Scan for the cell matching the given text and deliver its [X, Y] coordinate at center. 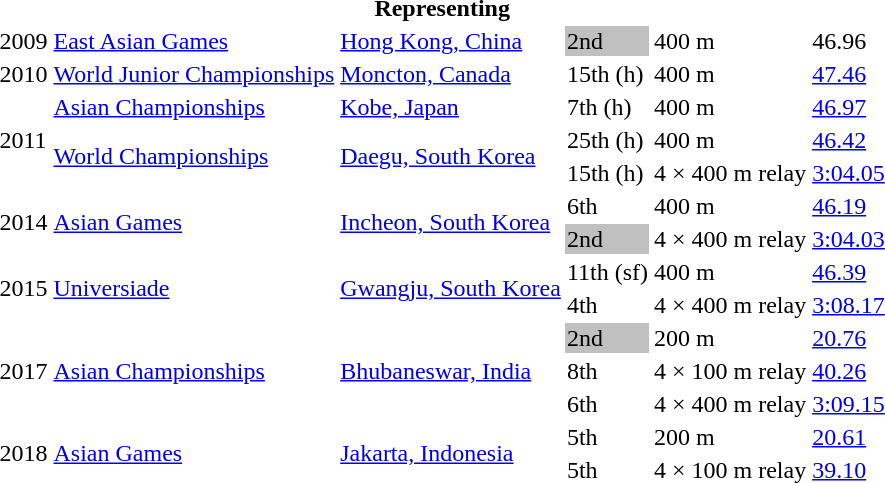
4 × 100 m relay [730, 371]
11th (sf) [607, 272]
5th [607, 437]
Daegu, South Korea [451, 156]
4th [607, 305]
Kobe, Japan [451, 107]
World Championships [194, 156]
World Junior Championships [194, 74]
Incheon, South Korea [451, 222]
8th [607, 371]
Moncton, Canada [451, 74]
Hong Kong, China [451, 41]
Gwangju, South Korea [451, 288]
25th (h) [607, 140]
Asian Games [194, 222]
East Asian Games [194, 41]
Universiade [194, 288]
Bhubaneswar, India [451, 371]
7th (h) [607, 107]
